Locate the cell with the specified text and output its [x, y] center coordinate. 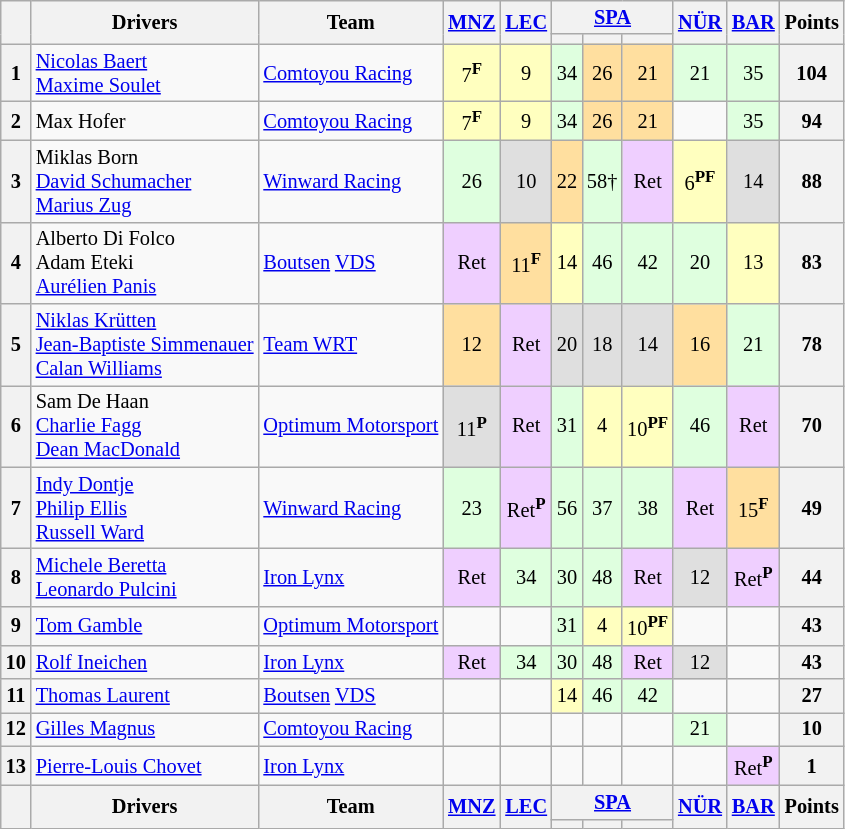
Rolf Ineichen [145, 662]
38 [648, 508]
56 [567, 508]
83 [812, 263]
15F [754, 508]
Miklas Born David Schumacher Marius Zug [145, 181]
78 [812, 345]
Niklas Krütten Jean-Baptiste Simmenauer Calan Williams [145, 345]
6PF [700, 181]
58† [602, 181]
Sam De Haan Charlie Fagg Dean MacDonald [145, 426]
5 [16, 345]
88 [812, 181]
Alberto Di Folco Adam Eteki Aurélien Panis [145, 263]
Max Hofer [145, 120]
Indy Dontje Philip Ellis Russell Ward [145, 508]
94 [812, 120]
27 [812, 696]
8 [16, 578]
Team WRT [350, 345]
6 [16, 426]
Thomas Laurent [145, 696]
Pierre-Louis Chovet [145, 766]
Gilles Magnus [145, 729]
2 [16, 120]
11F [526, 263]
37 [602, 508]
11 [16, 696]
11P [472, 426]
49 [812, 508]
22 [567, 181]
7 [16, 508]
16 [700, 345]
Nicolas Baert Maxime Soulet [145, 73]
23 [472, 508]
70 [812, 426]
44 [812, 578]
Michele Beretta Leonardo Pulcini [145, 578]
Tom Gamble [145, 626]
104 [812, 73]
18 [602, 345]
3 [16, 181]
